Return [X, Y] of the center of cell containing provided text 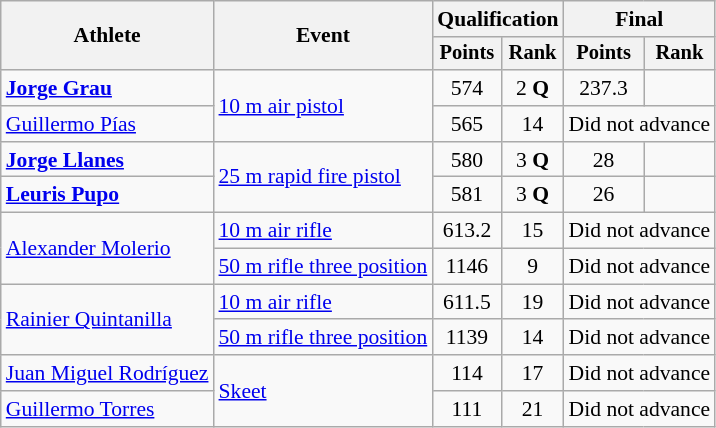
114 [466, 373]
10 m air pistol [324, 106]
2 Q [533, 88]
Event [324, 36]
Guillermo Torres [108, 409]
581 [466, 195]
1146 [466, 267]
Jorge Grau [108, 88]
1139 [466, 338]
15 [533, 231]
21 [533, 409]
19 [533, 302]
Qualification [498, 19]
611.5 [466, 302]
237.3 [604, 88]
9 [533, 267]
Juan Miguel Rodríguez [108, 373]
26 [604, 195]
Athlete [108, 36]
28 [604, 160]
Leuris Pupo [108, 195]
17 [533, 373]
Guillermo Pías [108, 124]
25 m rapid fire pistol [324, 178]
574 [466, 88]
Final [640, 19]
Rainier Quintanilla [108, 320]
580 [466, 160]
565 [466, 124]
613.2 [466, 231]
Jorge Llanes [108, 160]
Alexander Molerio [108, 248]
Skeet [324, 390]
111 [466, 409]
